Extract the [x, y] coordinate from the center of the cell holding the provided text.  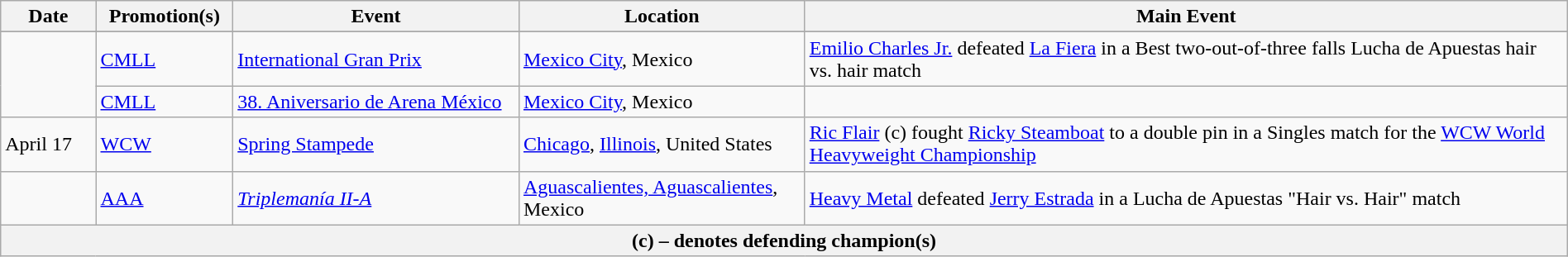
Promotion(s) [165, 17]
Event [376, 17]
Aguascalientes, Aguascalientes, Mexico [662, 198]
Heavy Metal defeated Jerry Estrada in a Lucha de Apuestas "Hair vs. Hair" match [1186, 198]
Spring Stampede [376, 144]
Ric Flair (c) fought Ricky Steamboat to a double pin in a Singles match for the WCW World Heavyweight Championship [1186, 144]
AAA [165, 198]
38. Aniversario de Arena México [376, 102]
(c) – denotes defending champion(s) [784, 240]
International Gran Prix [376, 59]
Emilio Charles Jr. defeated La Fiera in a Best two-out-of-three falls Lucha de Apuestas hair vs. hair match [1186, 59]
Date [48, 17]
Main Event [1186, 17]
WCW [165, 144]
Location [662, 17]
Chicago, Illinois, United States [662, 144]
April 17 [48, 144]
Triplemanía II-A [376, 198]
